Locate the cell with the specified text and output its (x, y) center coordinate. 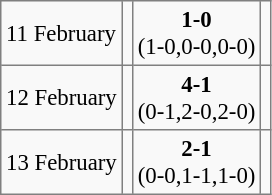
4-1(0-1,2-0,2-0) (196, 97)
2-1(0-0,1-1,1-0) (196, 162)
1-0(1-0,0-0,0-0) (196, 33)
11 February (62, 33)
12 February (62, 97)
13 February (62, 162)
